Return (X, Y) of the center of cell containing provided text 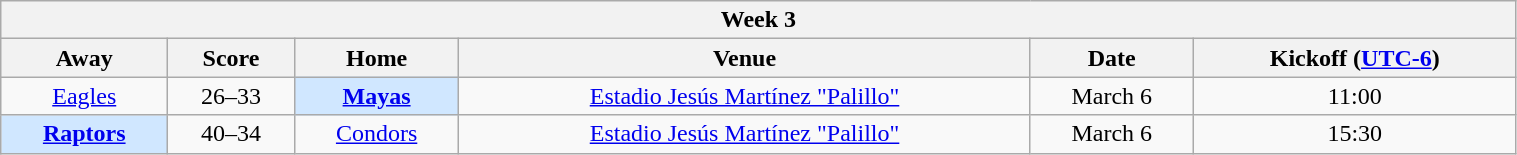
Kickoff (UTC-6) (1354, 58)
Condors (376, 134)
Score (232, 58)
Venue (744, 58)
Date (1112, 58)
15:30 (1354, 134)
11:00 (1354, 96)
Home (376, 58)
Week 3 (758, 20)
Away (84, 58)
26–33 (232, 96)
40–34 (232, 134)
Eagles (84, 96)
Mayas (376, 96)
Raptors (84, 134)
